Determine the (x, y) coordinate at the center of the cell enclosing the given text.  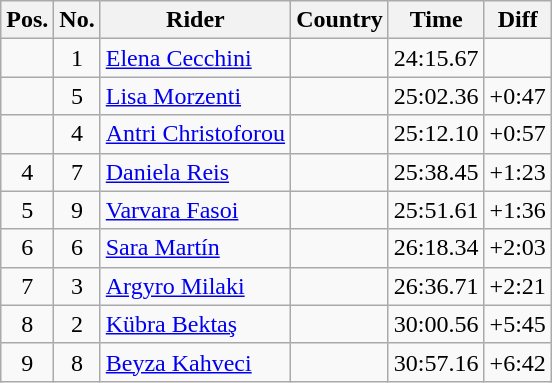
Kübra Bektaş (195, 324)
2 (77, 324)
+5:45 (518, 324)
+2:21 (518, 286)
+1:36 (518, 210)
1 (77, 58)
Rider (195, 20)
Beyza Kahveci (195, 362)
No. (77, 20)
Varvara Fasoi (195, 210)
+2:03 (518, 248)
Antri Christoforou (195, 134)
Country (340, 20)
Diff (518, 20)
26:18.34 (436, 248)
Lisa Morzenti (195, 96)
Sara Martín (195, 248)
Pos. (28, 20)
25:12.10 (436, 134)
25:38.45 (436, 172)
Daniela Reis (195, 172)
Argyro Milaki (195, 286)
26:36.71 (436, 286)
30:57.16 (436, 362)
+6:42 (518, 362)
3 (77, 286)
Time (436, 20)
Elena Cecchini (195, 58)
25:02.36 (436, 96)
+1:23 (518, 172)
24:15.67 (436, 58)
+0:57 (518, 134)
25:51.61 (436, 210)
30:00.56 (436, 324)
+0:47 (518, 96)
